Return (x, y) of the center of cell containing provided text 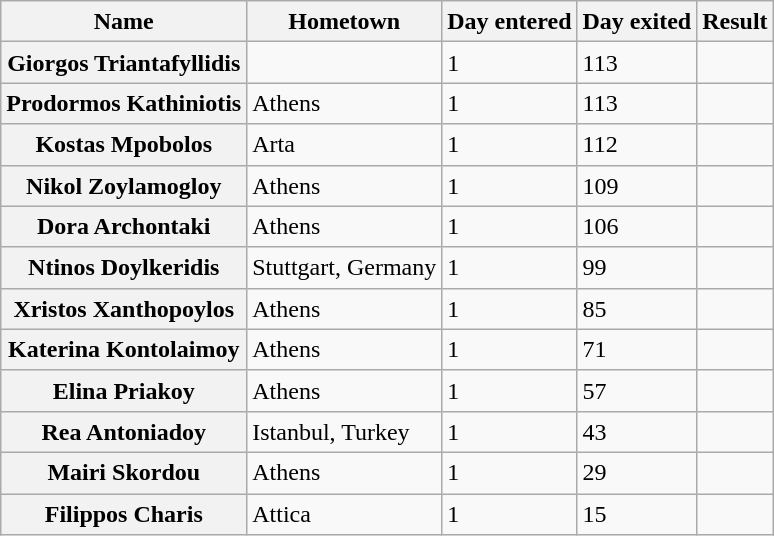
Attica (344, 514)
Giorgos Triantafyllidis (124, 62)
Filippos Charis (124, 514)
85 (637, 308)
Prodormos Kathiniotis (124, 104)
Hometown (344, 22)
Stuttgart, Germany (344, 268)
109 (637, 186)
112 (637, 144)
Name (124, 22)
Arta (344, 144)
Day exited (637, 22)
Nikol Zoylamogloy (124, 186)
Elina Priakoy (124, 390)
43 (637, 432)
29 (637, 472)
Kostas Mpobolos (124, 144)
57 (637, 390)
Istanbul, Turkey (344, 432)
106 (637, 226)
Rea Antoniadoy (124, 432)
Katerina Kontolaimoy (124, 350)
Mairi Skordou (124, 472)
71 (637, 350)
Day entered (510, 22)
Result (735, 22)
15 (637, 514)
99 (637, 268)
Dora Archontaki (124, 226)
Xristos Xanthopoylos (124, 308)
Ntinos Doylkeridis (124, 268)
